Capture the cell that displays the provided text and extract its [x, y] central coordinate. 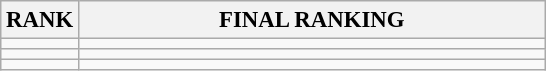
RANK [40, 20]
FINAL RANKING [312, 20]
